Return the [x, y] coordinate for the center point of the cell that contains the specified text.  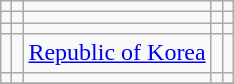
Republic of Korea [117, 53]
